Capture the cell that displays the provided text and extract its [x, y] central coordinate. 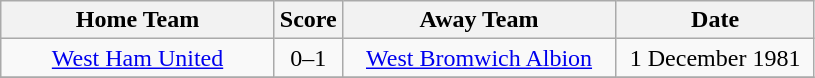
Away Team [479, 20]
Score [308, 20]
West Bromwich Albion [479, 58]
0–1 [308, 58]
West Ham United [138, 58]
Home Team [138, 20]
Date [716, 20]
1 December 1981 [716, 58]
